Find where the given text appears and provide that cell's center as [X, Y] coordinate. 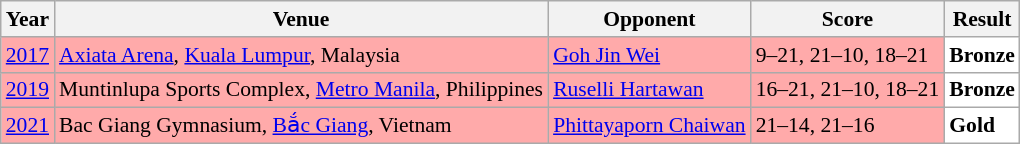
Year [28, 19]
Muntinlupa Sports Complex, Metro Manila, Philippines [301, 90]
Score [848, 19]
Gold [982, 126]
Venue [301, 19]
Opponent [650, 19]
16–21, 21–10, 18–21 [848, 90]
Result [982, 19]
Phittayaporn Chaiwan [650, 126]
Bac Giang Gymnasium, Bắc Giang, Vietnam [301, 126]
Axiata Arena, Kuala Lumpur, Malaysia [301, 55]
2019 [28, 90]
2017 [28, 55]
21–14, 21–16 [848, 126]
2021 [28, 126]
9–21, 21–10, 18–21 [848, 55]
Goh Jin Wei [650, 55]
Ruselli Hartawan [650, 90]
